From the cell containing the given text, extract its center point as (x, y) coordinate. 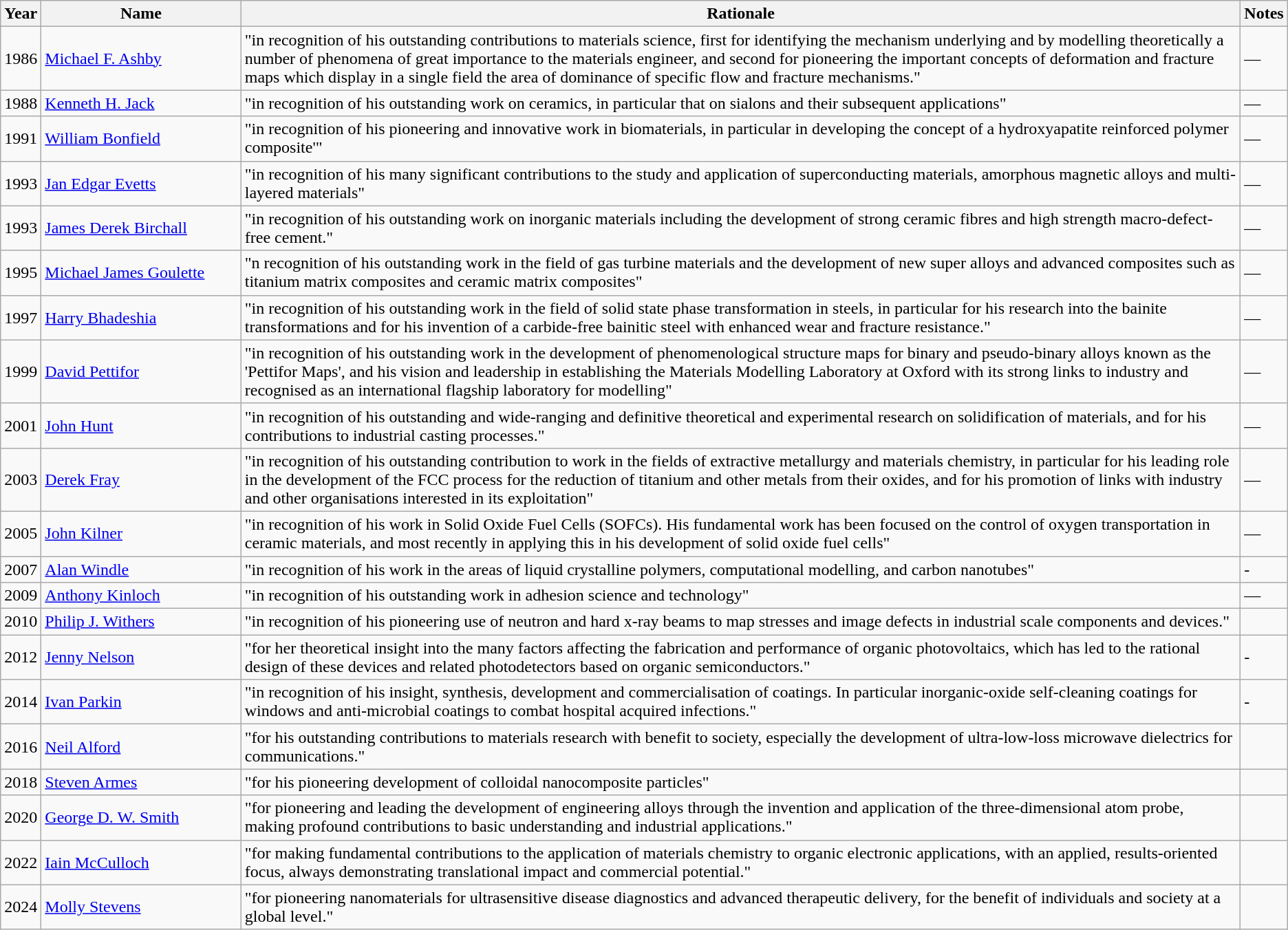
1986 (21, 58)
2003 (21, 479)
2020 (21, 817)
"in recognition of his work in the areas of liquid crystalline polymers, computational modelling, and carbon nanotubes" (740, 569)
2010 (21, 622)
Jenny Nelson (141, 658)
Molly Stevens (141, 907)
2012 (21, 658)
John Hunt (141, 425)
Jan Edgar Evetts (141, 183)
William Bonfield (141, 139)
Year (21, 14)
1999 (21, 371)
1997 (21, 318)
Iain McCulloch (141, 863)
2001 (21, 425)
2005 (21, 534)
2009 (21, 596)
James Derek Birchall (141, 228)
Anthony Kinloch (141, 596)
Rationale (740, 14)
2007 (21, 569)
"in recognition of his outstanding work on ceramics, in particular that on sialons and their subsequent applications" (740, 103)
Philip J. Withers (141, 622)
2014 (21, 702)
Neil Alford (141, 747)
Ivan Parkin (141, 702)
Alan Windle (141, 569)
2016 (21, 747)
2024 (21, 907)
1988 (21, 103)
Kenneth H. Jack (141, 103)
Name (141, 14)
"in recognition of his outstanding work in adhesion science and technology" (740, 596)
2022 (21, 863)
David Pettifor (141, 371)
"for his pioneering development of colloidal nanocomposite particles" (740, 782)
Derek Fray (141, 479)
Michael James Goulette (141, 272)
John Kilner (141, 534)
1991 (21, 139)
1995 (21, 272)
George D. W. Smith (141, 817)
"in recognition of his pioneering use of neutron and hard x-ray beams to map stresses and image defects in industrial scale components and devices." (740, 622)
Harry Bhadeshia (141, 318)
2018 (21, 782)
Michael F. Ashby (141, 58)
Steven Armes (141, 782)
Notes (1264, 14)
